Find where the given text appears and provide that cell's center as [x, y] coordinate. 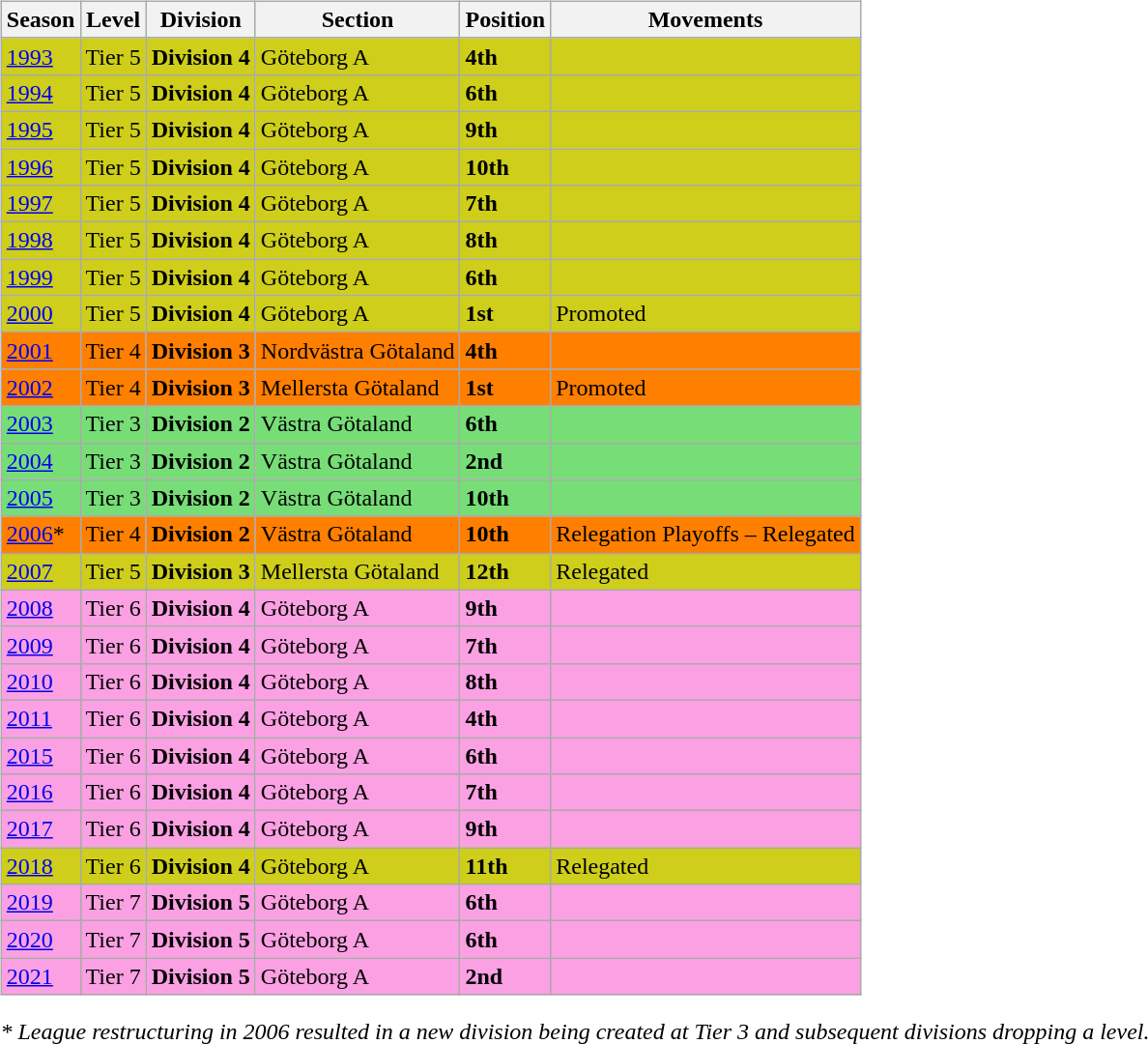
2009 [41, 645]
2001 [41, 351]
2002 [41, 388]
2016 [41, 793]
12th [505, 571]
Relegation Playoffs – Relegated [705, 535]
2006* [41, 535]
1995 [41, 130]
1996 [41, 167]
1997 [41, 204]
2003 [41, 424]
Movements [705, 19]
2005 [41, 498]
Nordvästra Götaland [358, 351]
Level [113, 19]
1998 [41, 241]
Position [505, 19]
2000 [41, 314]
Division [201, 19]
2018 [41, 866]
Section [358, 19]
2021 [41, 976]
2017 [41, 829]
2004 [41, 461]
1993 [41, 56]
2007 [41, 571]
2015 [41, 755]
2019 [41, 903]
1994 [41, 93]
2020 [41, 940]
2008 [41, 608]
11th [505, 866]
2010 [41, 681]
1999 [41, 277]
2011 [41, 718]
Season [41, 19]
